Extract the [X, Y] coordinate from the center of the cell holding the provided text.  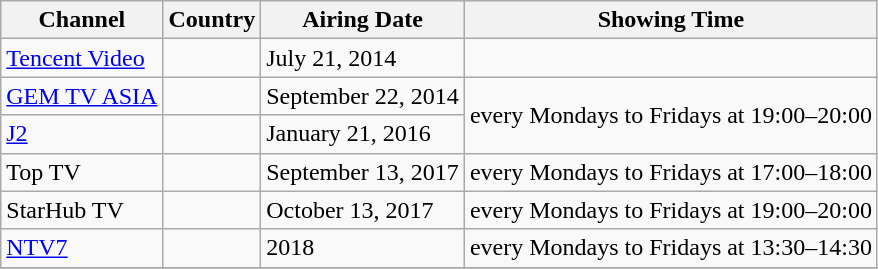
Top TV [82, 172]
GEM TV ASIA [82, 96]
Showing Time [670, 20]
Channel [82, 20]
2018 [363, 248]
September 13, 2017 [363, 172]
September 22, 2014 [363, 96]
October 13, 2017 [363, 210]
every Mondays to Fridays at 13:30–14:30 [670, 248]
J2 [82, 134]
July 21, 2014 [363, 58]
Airing Date [363, 20]
NTV7 [82, 248]
Tencent Video [82, 58]
every Mondays to Fridays at 17:00–18:00 [670, 172]
January 21, 2016 [363, 134]
Country [212, 20]
StarHub TV [82, 210]
